Pinpoint the cell where the given text exists, returning its (X, Y) midpoint coordinate. 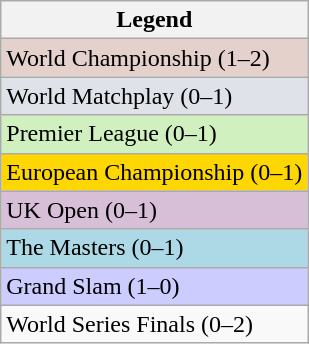
Legend (154, 20)
European Championship (0–1) (154, 172)
Grand Slam (1–0) (154, 286)
UK Open (0–1) (154, 210)
Premier League (0–1) (154, 134)
World Series Finals (0–2) (154, 324)
World Matchplay (0–1) (154, 96)
The Masters (0–1) (154, 248)
World Championship (1–2) (154, 58)
